From the cell containing the given text, extract its center point as [X, Y] coordinate. 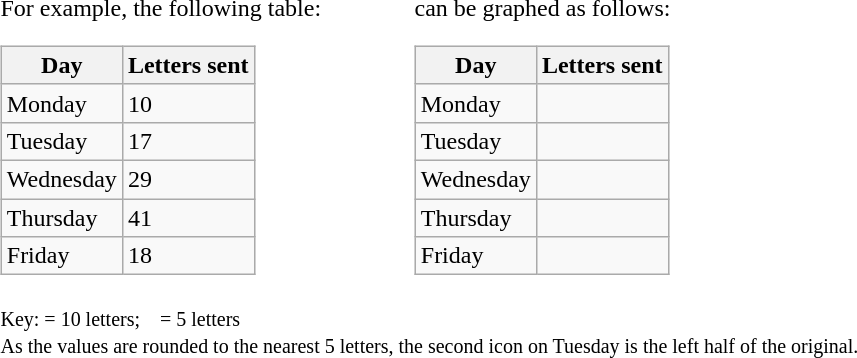
17 [188, 141]
18 [188, 256]
10 [188, 103]
41 [188, 217]
29 [188, 179]
